Identify which cell holds the provided text, then report its [x, y] central coordinate. 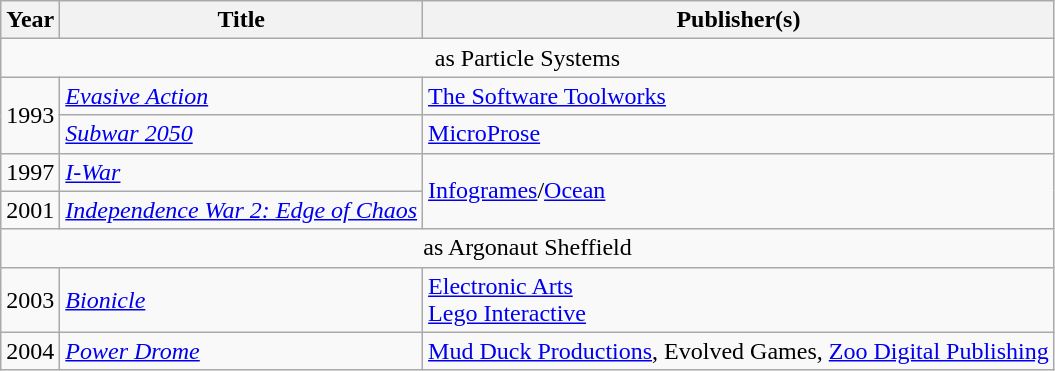
MicroProse [739, 134]
Power Drome [242, 351]
Subwar 2050 [242, 134]
as Particle Systems [528, 58]
Mud Duck Productions, Evolved Games, Zoo Digital Publishing [739, 351]
The Software Toolworks [739, 96]
Infogrames/Ocean [739, 191]
Publisher(s) [739, 20]
2003 [30, 300]
Evasive Action [242, 96]
2001 [30, 210]
Title [242, 20]
Electronic ArtsLego Interactive [739, 300]
1997 [30, 172]
2004 [30, 351]
1993 [30, 115]
Year [30, 20]
as Argonaut Sheffield [528, 248]
I-War [242, 172]
Bionicle [242, 300]
Independence War 2: Edge of Chaos [242, 210]
